From the cell containing the given text, extract its center point as [x, y] coordinate. 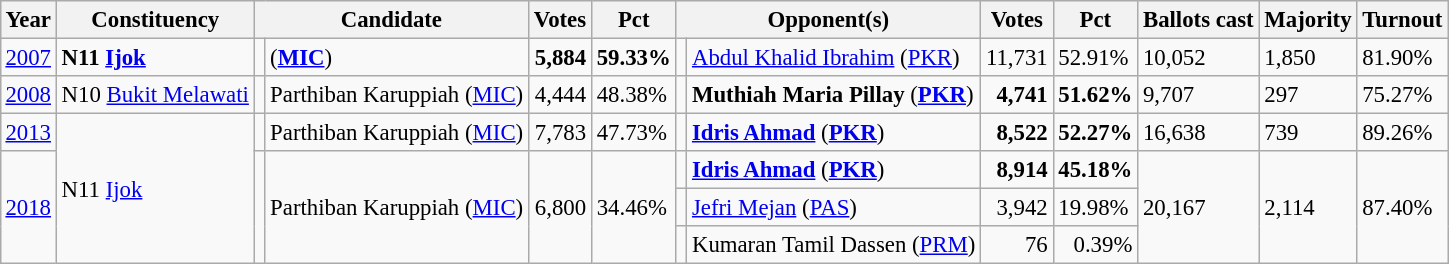
(MIC) [397, 57]
Year [28, 20]
N10 Bukit Melawati [155, 95]
739 [1308, 133]
Candidate [391, 20]
2007 [28, 57]
Ballots cast [1198, 20]
19.98% [1096, 208]
16,638 [1198, 133]
11,731 [1017, 57]
89.26% [1402, 133]
20,167 [1198, 208]
1,850 [1308, 57]
297 [1308, 95]
Turnout [1402, 20]
8,522 [1017, 133]
45.18% [1096, 170]
Abdul Khalid Ibrahim (PKR) [834, 57]
4,444 [560, 95]
Opponent(s) [828, 20]
52.91% [1096, 57]
48.38% [634, 95]
81.90% [1402, 57]
Constituency [155, 20]
Muthiah Maria Pillay (PKR) [834, 95]
52.27% [1096, 133]
8,914 [1017, 170]
Majority [1308, 20]
2013 [28, 133]
47.73% [634, 133]
6,800 [560, 208]
7,783 [560, 133]
Kumaran Tamil Dassen (PRM) [834, 245]
59.33% [634, 57]
5,884 [560, 57]
2,114 [1308, 208]
Jefri Mejan (PAS) [834, 208]
0.39% [1096, 245]
9,707 [1198, 95]
76 [1017, 245]
75.27% [1402, 95]
51.62% [1096, 95]
2008 [28, 95]
10,052 [1198, 57]
34.46% [634, 208]
2018 [28, 208]
3,942 [1017, 208]
4,741 [1017, 95]
87.40% [1402, 208]
